Return the (x, y) coordinate for the center point of the cell that contains the specified text.  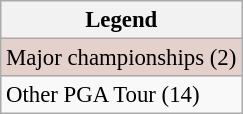
Other PGA Tour (14) (122, 95)
Major championships (2) (122, 58)
Legend (122, 20)
